Find where the given text appears and provide that cell's center as (X, Y) coordinate. 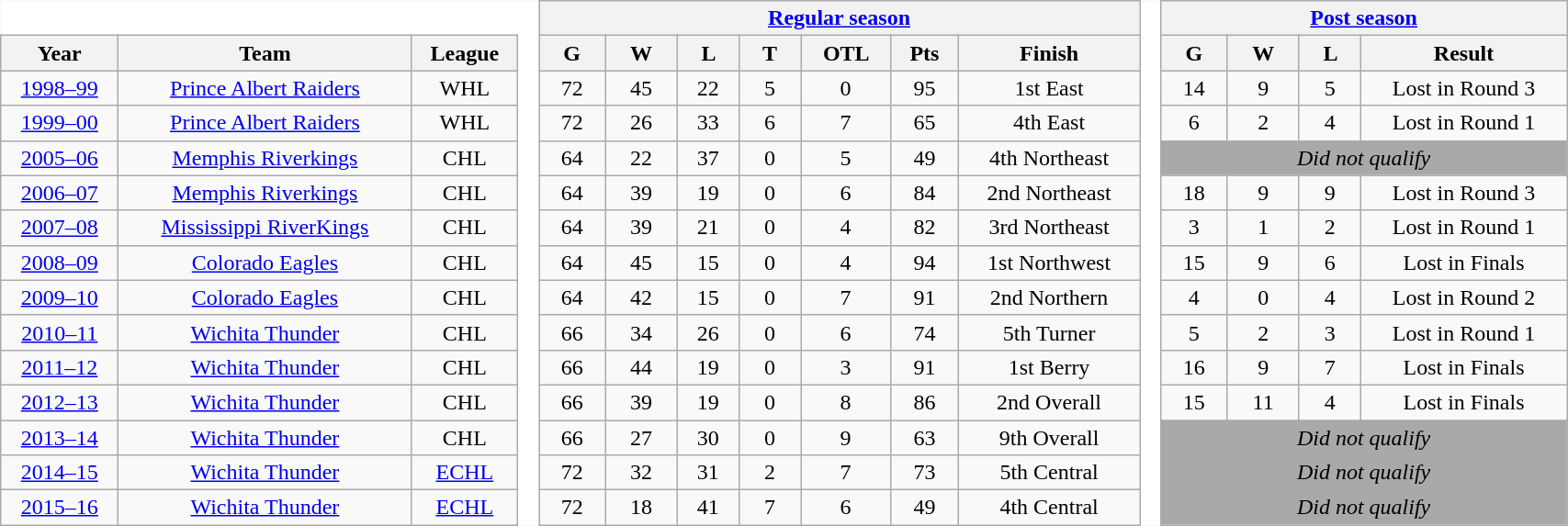
Finish (1049, 53)
2011–12 (60, 367)
14 (1194, 88)
5th Central (1049, 473)
4th East (1049, 123)
42 (641, 297)
30 (707, 438)
41 (707, 508)
2nd Northeast (1049, 193)
OTL (846, 53)
8 (846, 402)
2006–07 (60, 193)
4th Central (1049, 508)
Pts (924, 53)
League (465, 53)
2008–09 (60, 263)
1st Berry (1049, 367)
63 (924, 438)
31 (707, 473)
Regular season (839, 18)
34 (641, 332)
9th Overall (1049, 438)
Result (1463, 53)
65 (924, 123)
33 (707, 123)
2007–08 (60, 228)
2nd Northern (1049, 297)
73 (924, 473)
86 (924, 402)
2010–11 (60, 332)
2nd Overall (1049, 402)
2015–16 (60, 508)
1 (1263, 228)
11 (1263, 402)
Year (60, 53)
Team (265, 53)
1998–99 (60, 88)
Post season (1364, 18)
2013–14 (60, 438)
1999–00 (60, 123)
Lost in Round 2 (1463, 297)
3rd Northeast (1049, 228)
4th Northeast (1049, 158)
44 (641, 367)
Mississippi RiverKings (265, 228)
2014–15 (60, 473)
94 (924, 263)
2012–13 (60, 402)
T (770, 53)
27 (641, 438)
2005–06 (60, 158)
95 (924, 88)
21 (707, 228)
16 (1194, 367)
2009–10 (60, 297)
1st East (1049, 88)
74 (924, 332)
1st Northwest (1049, 263)
82 (924, 228)
84 (924, 193)
5th Turner (1049, 332)
32 (641, 473)
37 (707, 158)
